Scan for the cell matching the given text and deliver its (X, Y) coordinate at center. 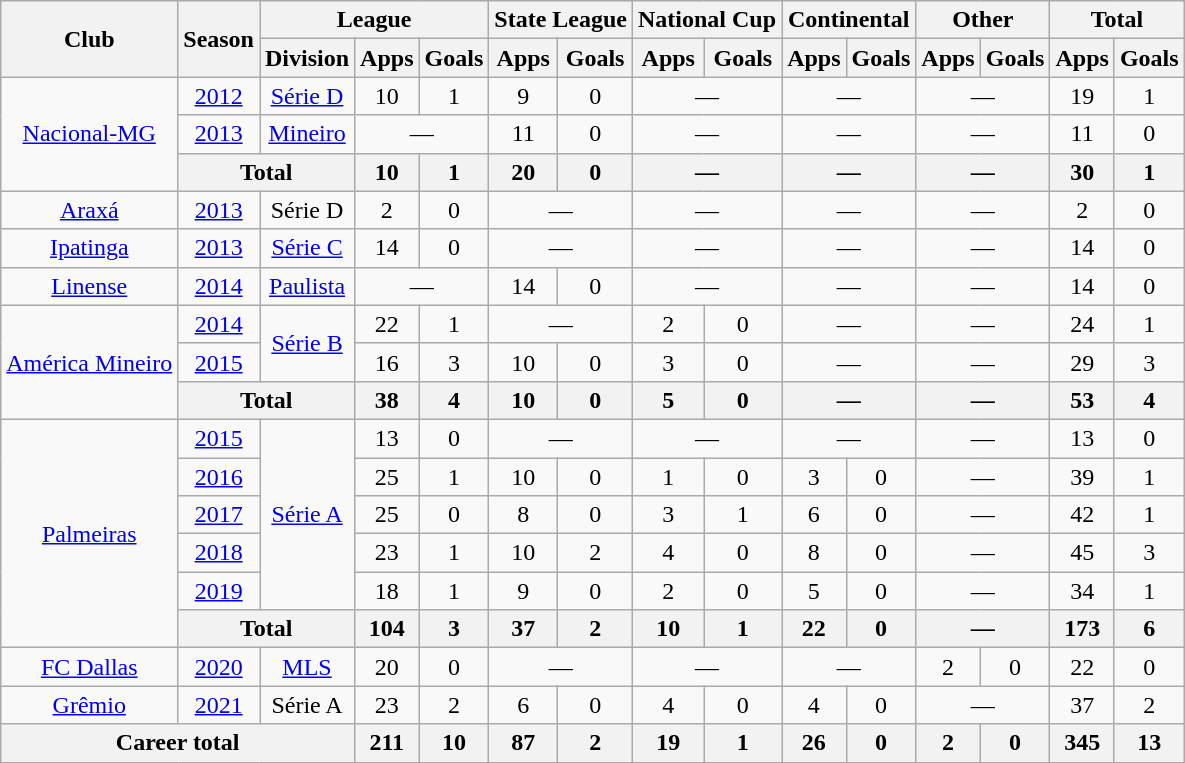
2020 (219, 667)
104 (387, 629)
38 (387, 400)
2019 (219, 591)
Linense (90, 286)
League (374, 20)
Continental (849, 20)
Ipatinga (90, 248)
24 (1082, 324)
Araxá (90, 210)
34 (1082, 591)
Nacional-MG (90, 134)
29 (1082, 362)
26 (814, 743)
América Mineiro (90, 362)
2017 (219, 515)
2018 (219, 553)
87 (524, 743)
State League (561, 20)
Palmeiras (90, 533)
2016 (219, 477)
53 (1082, 400)
Career total (178, 743)
Club (90, 39)
National Cup (706, 20)
39 (1082, 477)
Paulista (308, 286)
345 (1082, 743)
Mineiro (308, 134)
211 (387, 743)
Season (219, 39)
16 (387, 362)
Série C (308, 248)
FC Dallas (90, 667)
Grêmio (90, 705)
Division (308, 58)
Série B (308, 343)
42 (1082, 515)
18 (387, 591)
173 (1082, 629)
2021 (219, 705)
Other (983, 20)
30 (1082, 172)
2012 (219, 96)
45 (1082, 553)
MLS (308, 667)
